Provide the (X, Y) coordinate of the cell's center where the given text is located.  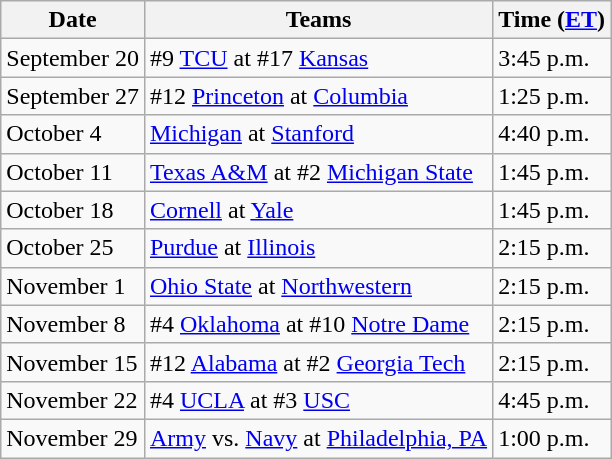
October 11 (73, 172)
November 15 (73, 362)
Time (ET) (552, 20)
#9 TCU at #17 Kansas (318, 58)
Army vs. Navy at Philadelphia, PA (318, 438)
1:00 p.m. (552, 438)
November 1 (73, 286)
3:45 p.m. (552, 58)
September 20 (73, 58)
November 8 (73, 324)
4:45 p.m. (552, 400)
Date (73, 20)
#4 Oklahoma at #10 Notre Dame (318, 324)
Michigan at Stanford (318, 134)
#4 UCLA at #3 USC (318, 400)
October 25 (73, 248)
Teams (318, 20)
November 29 (73, 438)
1:25 p.m. (552, 96)
November 22 (73, 400)
September 27 (73, 96)
4:40 p.m. (552, 134)
Texas A&M at #2 Michigan State (318, 172)
#12 Princeton at Columbia (318, 96)
October 18 (73, 210)
Purdue at Illinois (318, 248)
Cornell at Yale (318, 210)
#12 Alabama at #2 Georgia Tech (318, 362)
Ohio State at Northwestern (318, 286)
October 4 (73, 134)
